Return the [x, y] coordinate for the center point of the cell that contains the specified text.  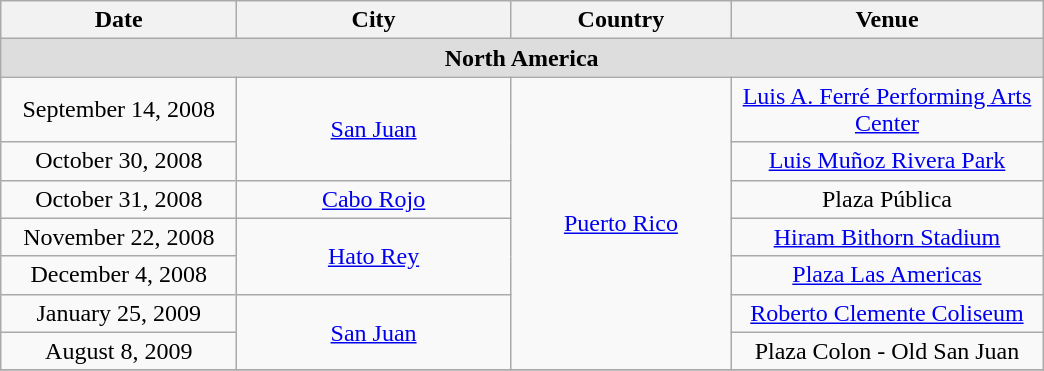
Venue [886, 20]
North America [522, 58]
Puerto Rico [620, 224]
Cabo Rojo [374, 199]
November 22, 2008 [119, 237]
Hiram Bithorn Stadium [886, 237]
Plaza Las Americas [886, 275]
January 25, 2009 [119, 313]
Luis A. Ferré Performing Arts Center [886, 110]
Country [620, 20]
City [374, 20]
August 8, 2009 [119, 351]
Roberto Clemente Coliseum [886, 313]
Plaza Colon - Old San Juan [886, 351]
December 4, 2008 [119, 275]
September 14, 2008 [119, 110]
October 30, 2008 [119, 161]
Luis Muñoz Rivera Park [886, 161]
Plaza Pública [886, 199]
Date [119, 20]
Hato Rey [374, 256]
October 31, 2008 [119, 199]
